Extract the [X, Y] coordinate from the center of the cell holding the provided text.  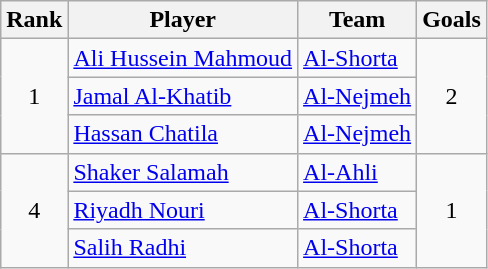
Player [183, 20]
Shaker Salamah [183, 172]
Al-Ahli [358, 172]
Goals [452, 20]
Hassan Chatila [183, 134]
Ali Hussein Mahmoud [183, 58]
Team [358, 20]
Rank [34, 20]
Salih Radhi [183, 248]
2 [452, 96]
4 [34, 210]
Riyadh Nouri [183, 210]
Jamal Al-Khatib [183, 96]
